From the cell containing the given text, extract its center point as (x, y) coordinate. 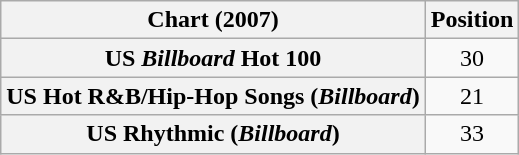
21 (472, 96)
30 (472, 58)
Chart (2007) (213, 20)
US Rhythmic (Billboard) (213, 134)
33 (472, 134)
US Billboard Hot 100 (213, 58)
Position (472, 20)
US Hot R&B/Hip-Hop Songs (Billboard) (213, 96)
